Return the (X, Y) coordinate for the center point of the cell that contains the specified text.  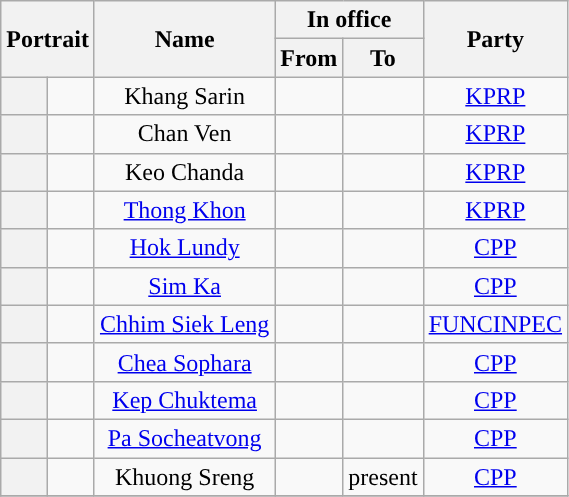
Sim Ka (184, 286)
FUNCINPEC (495, 324)
Pa Socheatvong (184, 438)
Chan Ven (184, 134)
present (383, 477)
In office (349, 20)
Kep Chuktema (184, 400)
Chea Sophara (184, 362)
Khang Sarin (184, 96)
To (383, 58)
Chhim Siek Leng (184, 324)
Party (495, 39)
Portrait (48, 39)
Hok Lundy (184, 248)
Name (184, 39)
Khuong Sreng (184, 477)
Thong Khon (184, 210)
Keo Chanda (184, 172)
From (309, 58)
